Pinpoint the cell where the given text exists, returning its [X, Y] midpoint coordinate. 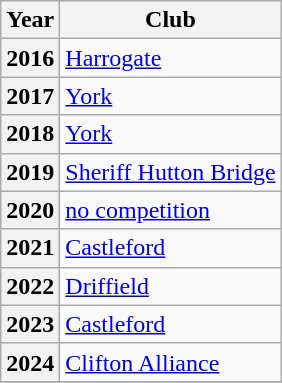
Harrogate [170, 58]
2022 [30, 286]
2021 [30, 248]
Year [30, 20]
2024 [30, 362]
2019 [30, 172]
Sheriff Hutton Bridge [170, 172]
Clifton Alliance [170, 362]
2017 [30, 96]
2016 [30, 58]
2020 [30, 210]
2023 [30, 324]
Club [170, 20]
2018 [30, 134]
Driffield [170, 286]
no competition [170, 210]
